For the text-containing cell, return its midpoint in (X, Y) coordinate format. 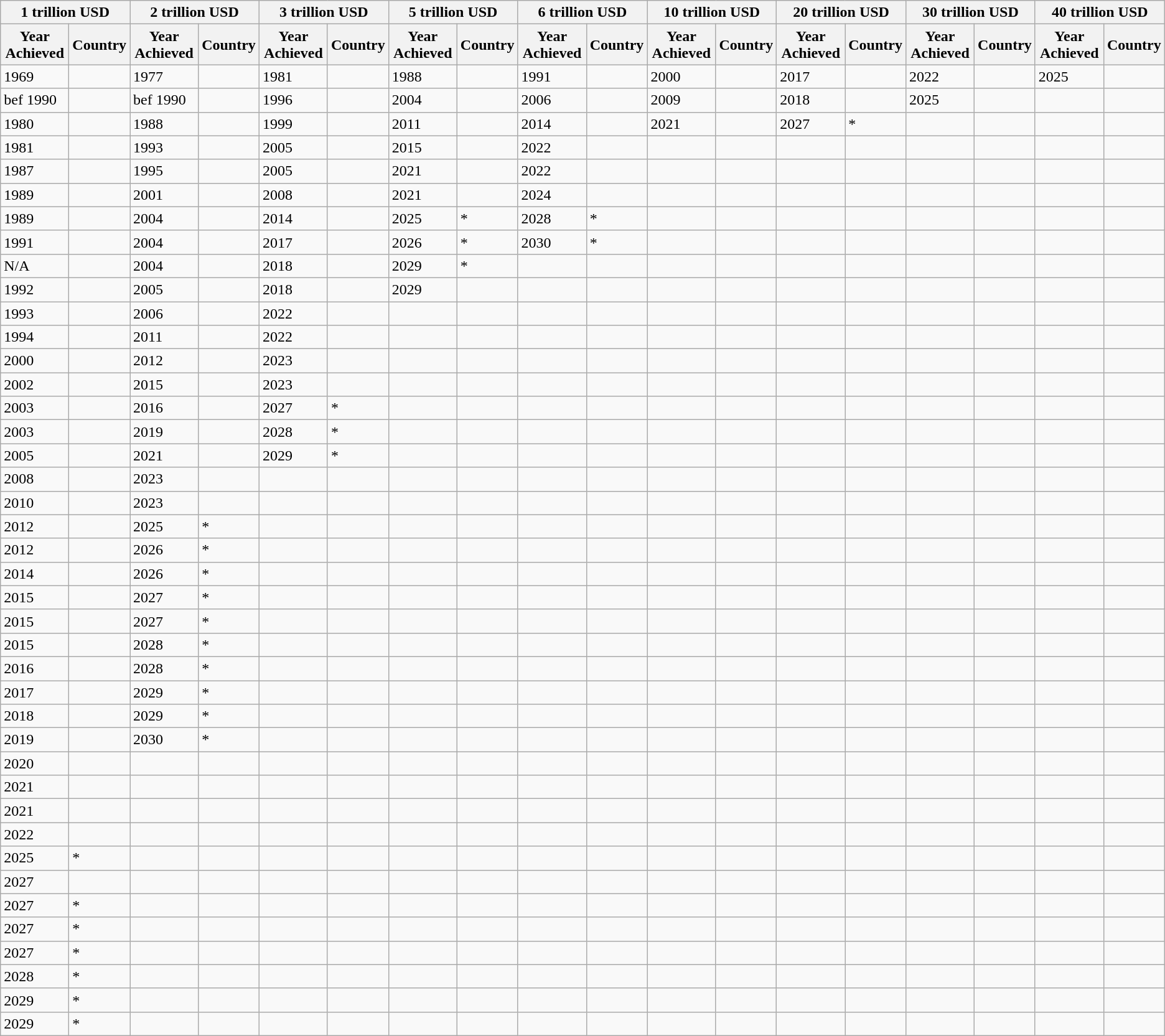
1996 (293, 100)
1994 (35, 337)
6 trillion USD (582, 12)
5 trillion USD (453, 12)
20 trillion USD (841, 12)
2002 (35, 385)
N/A (35, 266)
40 trillion USD (1100, 12)
2 trillion USD (195, 12)
10 trillion USD (712, 12)
1999 (293, 124)
2024 (552, 195)
1969 (35, 77)
2020 (35, 763)
2009 (681, 100)
3 trillion USD (324, 12)
2001 (164, 195)
2010 (35, 503)
1980 (35, 124)
1987 (35, 171)
1995 (164, 171)
1992 (35, 289)
1 trillion USD (65, 12)
1977 (164, 77)
30 trillion USD (970, 12)
